Scan for the cell matching the given text and deliver its [x, y] coordinate at center. 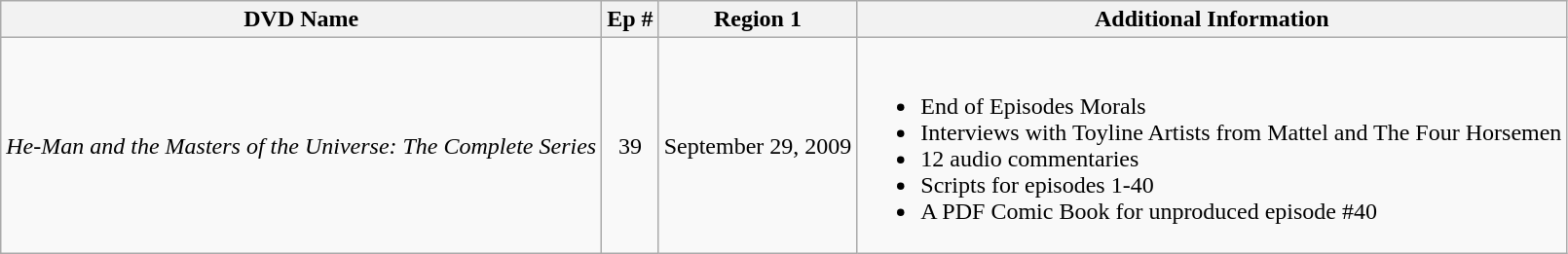
He-Man and the Masters of the Universe: The Complete Series [302, 146]
September 29, 2009 [758, 146]
DVD Name [302, 19]
39 [630, 146]
Additional Information [1212, 19]
Region 1 [758, 19]
Ep # [630, 19]
